Identify which cell holds the provided text, then report its [x, y] central coordinate. 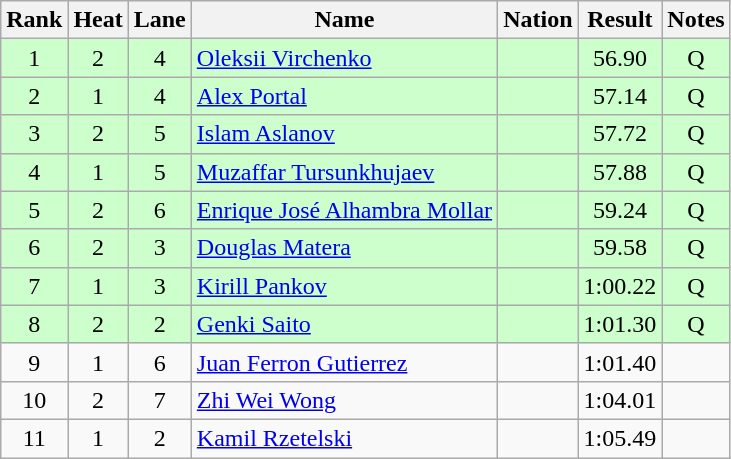
Lane [160, 20]
Oleksii Virchenko [344, 58]
57.88 [620, 172]
Rank [34, 20]
Enrique José Alhambra Mollar [344, 210]
Islam Aslanov [344, 134]
8 [34, 324]
Genki Saito [344, 324]
1:00.22 [620, 286]
Douglas Matera [344, 248]
Result [620, 20]
57.72 [620, 134]
1:04.01 [620, 400]
Juan Ferron Gutierrez [344, 362]
Nation [538, 20]
Kamil Rzetelski [344, 438]
Notes [696, 20]
9 [34, 362]
11 [34, 438]
56.90 [620, 58]
Muzaffar Tursunkhujaev [344, 172]
1:05.49 [620, 438]
59.24 [620, 210]
59.58 [620, 248]
57.14 [620, 96]
Zhi Wei Wong [344, 400]
1:01.40 [620, 362]
Heat [98, 20]
10 [34, 400]
Alex Portal [344, 96]
Name [344, 20]
Kirill Pankov [344, 286]
1:01.30 [620, 324]
